Determine the [x, y] coordinate at the center of the cell enclosing the given text.  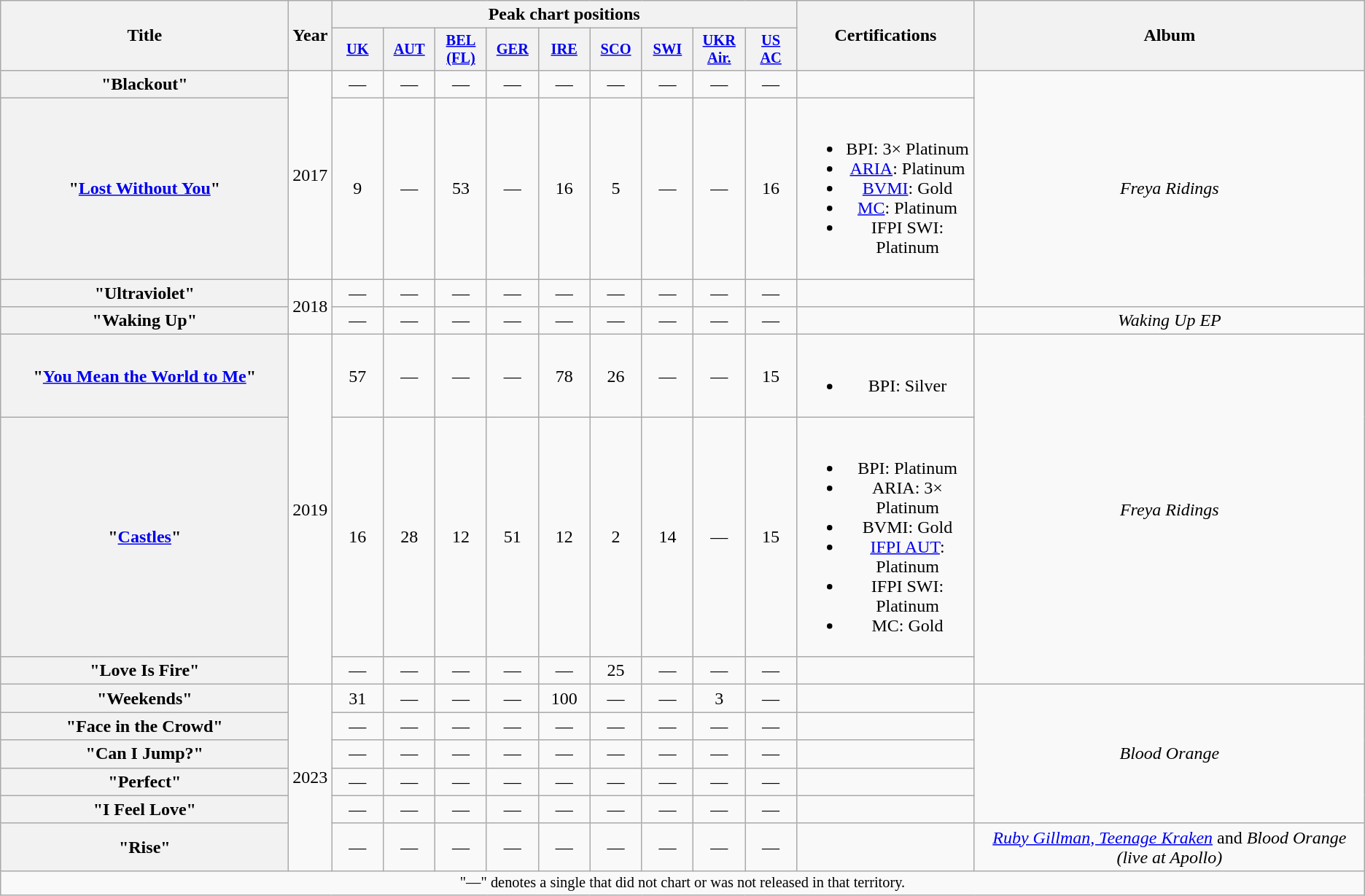
BPI: PlatinumARIA: 3× PlatinumBVMI: GoldIFPI AUT: PlatinumIFPI SWI: PlatinumMC: Gold [886, 537]
Certifications [886, 36]
5 [615, 189]
14 [668, 537]
"Can I Jump?" [144, 754]
"Perfect" [144, 782]
57 [357, 376]
"Face in the Crowd" [144, 726]
Title [144, 36]
"Weekends" [144, 698]
78 [564, 376]
"You Mean the World to Me" [144, 376]
25 [615, 671]
AUT [410, 50]
9 [357, 189]
"Rise" [144, 847]
100 [564, 698]
GER [512, 50]
"Ultraviolet" [144, 293]
BEL(FL) [461, 50]
"I Feel Love" [144, 809]
2019 [311, 510]
26 [615, 376]
Peak chart positions [564, 15]
2017 [311, 174]
2018 [311, 307]
"—" denotes a single that did not chart or was not released in that territory. [682, 883]
"Blackout" [144, 84]
"Castles" [144, 537]
51 [512, 537]
"Lost Without You" [144, 189]
Ruby Gillman, Teenage Kraken and Blood Orange (live at Apollo) [1170, 847]
IRE [564, 50]
Blood Orange [1170, 754]
Album [1170, 36]
53 [461, 189]
"Waking Up" [144, 321]
USAC [771, 50]
3 [719, 698]
2023 [311, 777]
SWI [668, 50]
31 [357, 698]
BPI: 3× PlatinumARIA: PlatinumBVMI: GoldMC: PlatinumIFPI SWI: Platinum [886, 189]
UKRAir. [719, 50]
Year [311, 36]
UK [357, 50]
BPI: Silver [886, 376]
"Love Is Fire" [144, 671]
Waking Up EP [1170, 321]
28 [410, 537]
2 [615, 537]
SCO [615, 50]
